From the cell containing the given text, extract its center point as [x, y] coordinate. 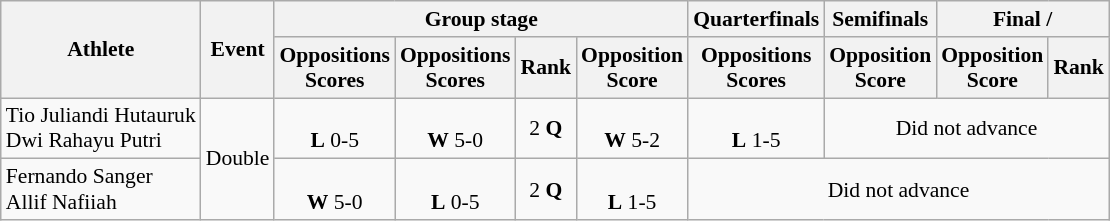
Group stage [481, 19]
Semifinals [880, 19]
Athlete [101, 50]
Event [238, 50]
Fernando SangerAllif Nafiiah [101, 190]
W 5-2 [632, 128]
Quarterfinals [756, 19]
Tio Juliandi HutaurukDwi Rahayu Putri [101, 128]
Double [238, 159]
Final / [1022, 19]
